Search for the cell housing the specified text and yield its [x, y] center coordinate. 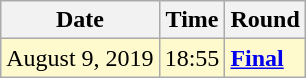
Date [80, 20]
Final [265, 58]
18:55 [192, 58]
August 9, 2019 [80, 58]
Round [265, 20]
Time [192, 20]
